From the cell containing the given text, extract its center point as [X, Y] coordinate. 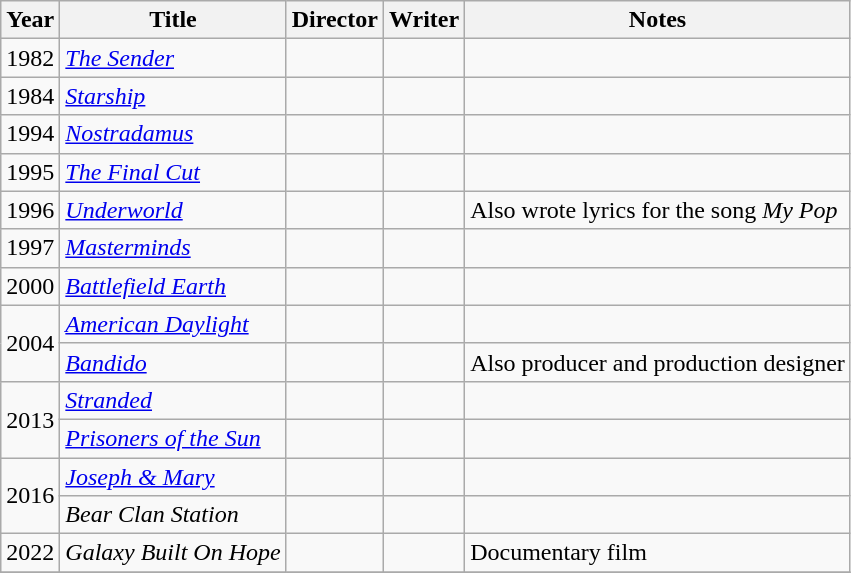
Also producer and production designer [658, 362]
Title [173, 20]
1984 [30, 96]
Director [334, 20]
Notes [658, 20]
Stranded [173, 400]
Masterminds [173, 248]
2004 [30, 343]
2013 [30, 419]
2022 [30, 553]
1982 [30, 58]
Starship [173, 96]
Bandido [173, 362]
Nostradamus [173, 134]
Prisoners of the Sun [173, 438]
Year [30, 20]
The Sender [173, 58]
The Final Cut [173, 172]
Joseph & Mary [173, 477]
1996 [30, 210]
2000 [30, 286]
Battlefield Earth [173, 286]
Also wrote lyrics for the song My Pop [658, 210]
1994 [30, 134]
1997 [30, 248]
Underworld [173, 210]
Documentary film [658, 553]
2016 [30, 496]
1995 [30, 172]
Bear Clan Station [173, 515]
Writer [424, 20]
American Daylight [173, 324]
Galaxy Built On Hope [173, 553]
